Provide the (x, y) coordinate of the cell's center where the given text is located.  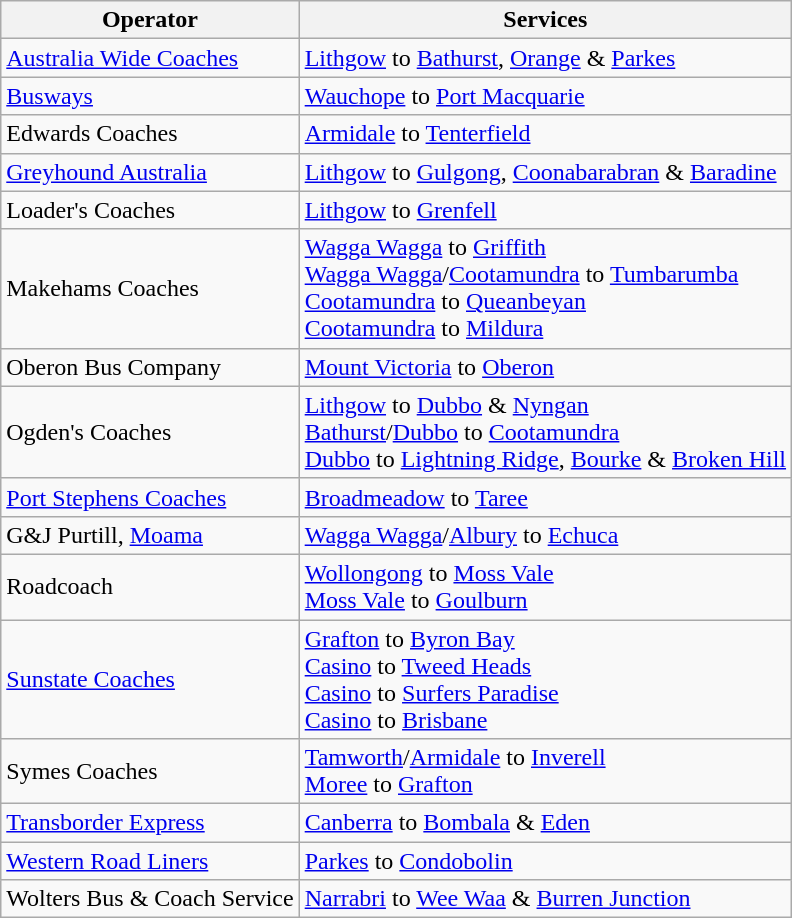
Greyhound Australia (150, 172)
Wauchope to Port Macquarie (545, 96)
Mount Victoria to Oberon (545, 367)
Broadmeadow to Taree (545, 497)
Wollongong to Moss ValeMoss Vale to Goulburn (545, 586)
G&J Purtill, Moama (150, 535)
Port Stephens Coaches (150, 497)
Operator (150, 20)
Wagga Wagga/Albury to Echuca (545, 535)
Lithgow to Grenfell (545, 210)
Wolters Bus & Coach Service (150, 899)
Busways (150, 96)
Roadcoach (150, 586)
Loader's Coaches (150, 210)
Western Road Liners (150, 861)
Grafton to Byron BayCasino to Tweed HeadsCasino to Surfers ParadiseCasino to Brisbane (545, 680)
Narrabri to Wee Waa & Burren Junction (545, 899)
Services (545, 20)
Australia Wide Coaches (150, 58)
Makehams Coaches (150, 288)
Oberon Bus Company (150, 367)
Lithgow to Gulgong, Coonabarabran & Baradine (545, 172)
Parkes to Condobolin (545, 861)
Wagga Wagga to GriffithWagga Wagga/Cootamundra to TumbarumbaCootamundra to QueanbeyanCootamundra to Mildura (545, 288)
Sunstate Coaches (150, 680)
Symes Coaches (150, 772)
Lithgow to Dubbo & NynganBathurst/Dubbo to CootamundraDubbo to Lightning Ridge, Bourke & Broken Hill (545, 432)
Ogden's Coaches (150, 432)
Canberra to Bombala & Eden (545, 823)
Transborder Express (150, 823)
Armidale to Tenterfield (545, 134)
Edwards Coaches (150, 134)
Tamworth/Armidale to InverellMoree to Grafton (545, 772)
Lithgow to Bathurst, Orange & Parkes (545, 58)
